Provide the (X, Y) coordinate of the cell's center where the given text is located.  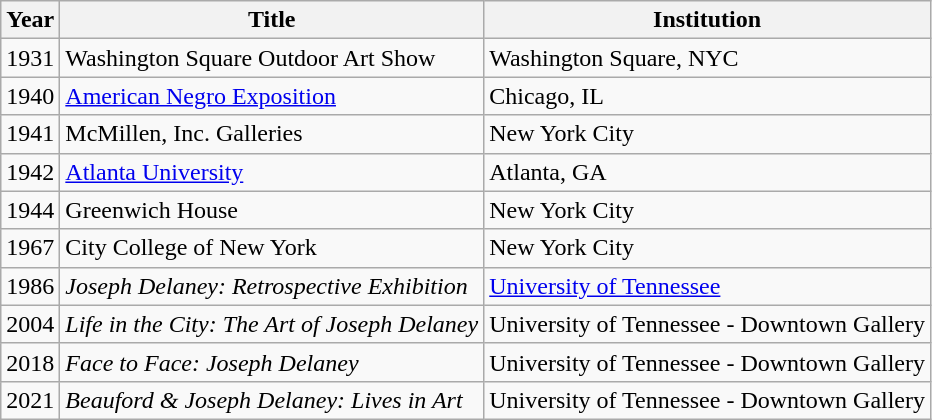
1931 (30, 58)
1967 (30, 248)
Institution (708, 20)
2021 (30, 400)
Atlanta University (272, 172)
Washington Square Outdoor Art Show (272, 58)
1940 (30, 96)
Greenwich House (272, 210)
1986 (30, 286)
Joseph Delaney: Retrospective Exhibition (272, 286)
Face to Face: Joseph Delaney (272, 362)
2018 (30, 362)
McMillen, Inc. Galleries (272, 134)
1941 (30, 134)
City College of New York (272, 248)
2004 (30, 324)
American Negro Exposition (272, 96)
University of Tennessee (708, 286)
Atlanta, GA (708, 172)
Chicago, IL (708, 96)
1944 (30, 210)
Life in the City: The Art of Joseph Delaney (272, 324)
Beauford & Joseph Delaney: Lives in Art (272, 400)
1942 (30, 172)
Washington Square, NYC (708, 58)
Title (272, 20)
Year (30, 20)
